Provide the [x, y] coordinate of the cell's center where the given text is located.  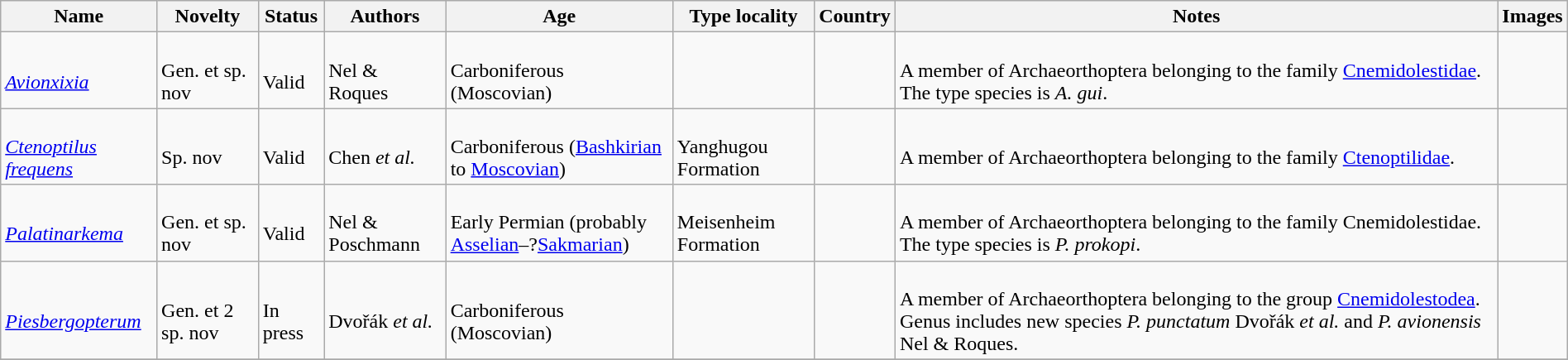
Notes [1196, 17]
Type locality [743, 17]
Authors [385, 17]
Images [1532, 17]
Palatinarkema [79, 223]
Early Permian (probably Asselian–?Sakmarian) [559, 223]
Avionxixia [79, 70]
Gen. et 2 sp. nov [208, 310]
Piesbergopterum [79, 310]
Country [855, 17]
Sp. nov [208, 146]
Ctenoptilus frequens [79, 146]
Nel & Roques [385, 70]
Nel & Poschmann [385, 223]
Name [79, 17]
Status [291, 17]
A member of Archaeorthoptera belonging to the family Cnemidolestidae. The type species is P. prokopi. [1196, 223]
In press [291, 310]
Yanghugou Formation [743, 146]
Meisenheim Formation [743, 223]
Novelty [208, 17]
Dvořák et al. [385, 310]
A member of Archaeorthoptera belonging to the family Cnemidolestidae. The type species is A. gui. [1196, 70]
A member of Archaeorthoptera belonging to the family Ctenoptilidae. [1196, 146]
Age [559, 17]
Chen et al. [385, 146]
Carboniferous (Bashkirian to Moscovian) [559, 146]
